Return (X, Y) of the center of cell containing provided text 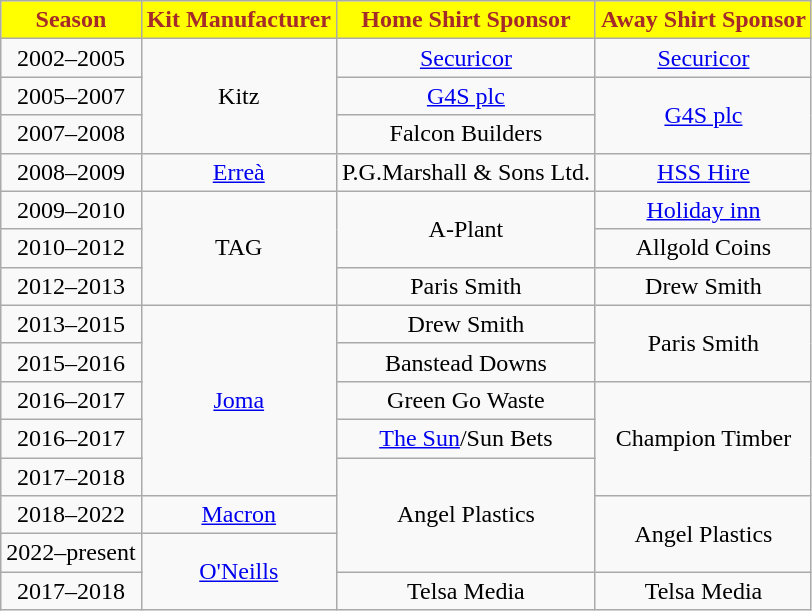
2018–2022 (71, 515)
2015–2016 (71, 362)
2002–2005 (71, 58)
Kitz (238, 96)
2005–2007 (71, 96)
Falcon Builders (466, 134)
2007–2008 (71, 134)
Macron (238, 515)
A-Plant (466, 229)
Joma (238, 400)
2008–2009 (71, 172)
Banstead Downs (466, 362)
2022–present (71, 553)
Season (71, 20)
Green Go Waste (466, 400)
Home Shirt Sponsor (466, 20)
P.G.Marshall & Sons Ltd. (466, 172)
The Sun/Sun Bets (466, 438)
2009–2010 (71, 210)
Kit Manufacturer (238, 20)
O'Neills (238, 572)
Away Shirt Sponsor (703, 20)
2013–2015 (71, 324)
Champion Timber (703, 438)
2010–2012 (71, 248)
TAG (238, 248)
2012–2013 (71, 286)
Allgold Coins (703, 248)
Holiday inn (703, 210)
Erreà (238, 172)
HSS Hire (703, 172)
